Return (X, Y) of the center of cell containing provided text 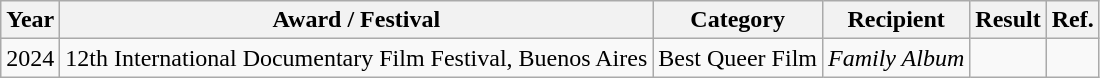
Category (738, 20)
12th International Documentary Film Festival, Buenos Aires (356, 58)
Best Queer Film (738, 58)
Result (1008, 20)
Family Album (896, 58)
Ref. (1072, 20)
Recipient (896, 20)
2024 (30, 58)
Year (30, 20)
Award / Festival (356, 20)
